Extract the [X, Y] coordinate from the center of the cell holding the provided text.  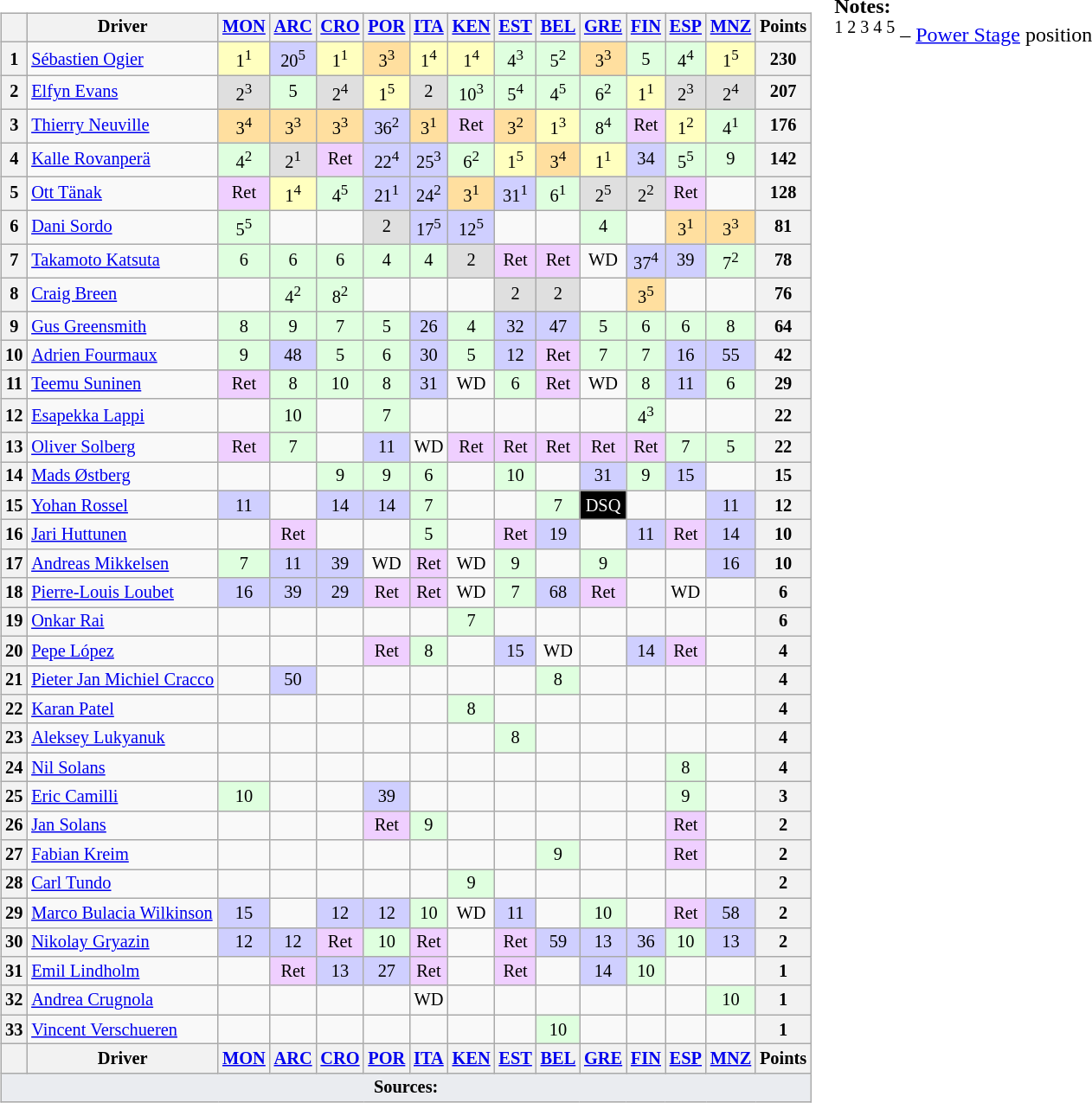
224 [386, 159]
Takamoto Katsuta [123, 261]
61 [558, 194]
Sources: [406, 1087]
72 [730, 261]
Adrien Fourmaux [123, 356]
Jan Solans [123, 825]
52 [558, 59]
58 [730, 913]
35 [646, 294]
Marco Bulacia Wilkinson [123, 913]
Sébastien Ogier [123, 59]
Craig Breen [123, 294]
Onkar Rai [123, 622]
Kalle Rovanperä [123, 159]
Pierre-Louis Loubet [123, 593]
Fabian Kreim [123, 855]
64 [783, 326]
Ott Tänak [123, 194]
Eric Camilli [123, 797]
84 [603, 126]
Teemu Suninen [123, 384]
18 [14, 593]
20 [14, 651]
125 [472, 227]
242 [428, 194]
311 [515, 194]
48 [293, 356]
82 [339, 294]
41 [730, 126]
78 [783, 261]
68 [558, 593]
207 [783, 92]
Gus Greensmith [123, 326]
176 [783, 126]
Pepe López [123, 651]
Pieter Jan Michiel Cracco [123, 680]
Yohan Rossel [123, 505]
Esapekka Lappi [123, 415]
50 [293, 680]
142 [783, 159]
81 [783, 227]
Jari Huttunen [123, 535]
Nikolay Gryazin [123, 942]
47 [558, 326]
28 [14, 884]
Thierry Neuville [123, 126]
128 [783, 194]
Vincent Verschueren [123, 1029]
Emil Lindholm [123, 972]
211 [386, 194]
103 [472, 92]
Dani Sordo [123, 227]
59 [558, 942]
374 [646, 261]
Karan Patel [123, 709]
Andrea Crugnola [123, 1000]
36 [646, 942]
Mads Østberg [123, 477]
Aleksey Lukyanuk [123, 738]
230 [783, 59]
DSQ [603, 505]
205 [293, 59]
362 [386, 126]
253 [428, 159]
Andreas Mikkelsen [123, 563]
Nil Solans [123, 767]
76 [783, 294]
54 [515, 92]
Carl Tundo [123, 884]
Elfyn Evans [123, 92]
175 [428, 227]
17 [14, 563]
44 [685, 59]
Oliver Solberg [123, 447]
